Return (x, y) of the center of cell containing provided text 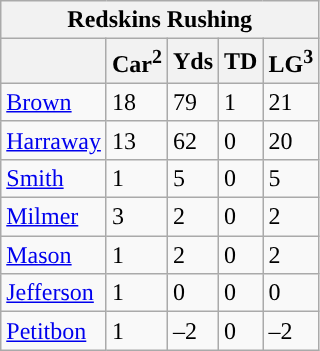
Jefferson (54, 293)
Car2 (136, 62)
LG3 (291, 62)
TD (241, 62)
18 (136, 102)
Milmer (54, 217)
Mason (54, 255)
Smith (54, 178)
20 (291, 140)
Redskins Rushing (160, 20)
21 (291, 102)
3 (136, 217)
Petitbon (54, 331)
Yds (192, 62)
Harraway (54, 140)
13 (136, 140)
62 (192, 140)
79 (192, 102)
Brown (54, 102)
